Detect which cell encompasses the target text, then output its [x, y] center coordinate. 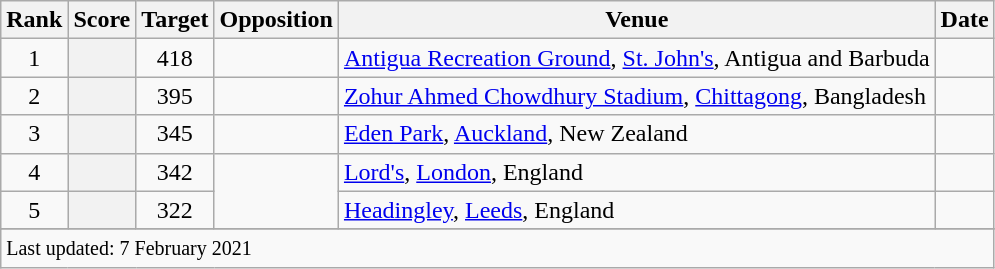
1 [34, 58]
5 [34, 210]
Antigua Recreation Ground, St. John's, Antigua and Barbuda [636, 58]
Score [102, 20]
Headingley, Leeds, England [636, 210]
Lord's, London, England [636, 172]
322 [175, 210]
Zohur Ahmed Chowdhury Stadium, Chittagong, Bangladesh [636, 96]
345 [175, 134]
Venue [636, 20]
3 [34, 134]
395 [175, 96]
Opposition [276, 20]
4 [34, 172]
Date [964, 20]
2 [34, 96]
342 [175, 172]
418 [175, 58]
Last updated: 7 February 2021 [498, 248]
Eden Park, Auckland, New Zealand [636, 134]
Target [175, 20]
Rank [34, 20]
